From the cell containing the given text, extract its center point as [x, y] coordinate. 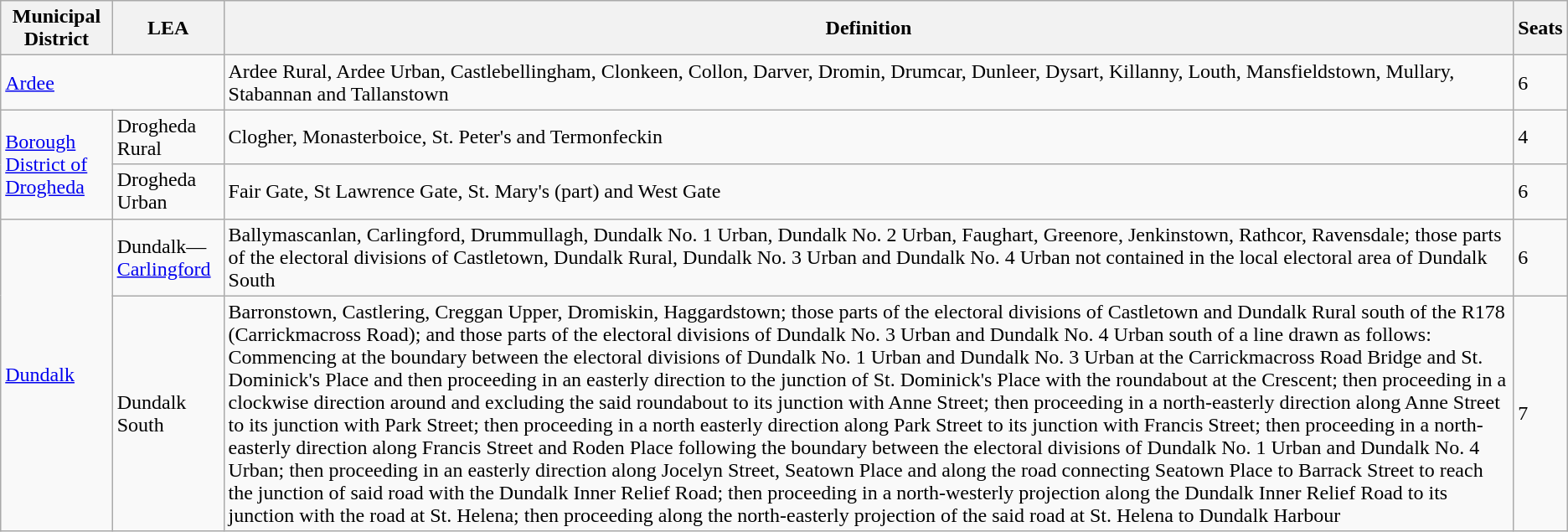
Clogher, Monasterboice, St. Peter's and Termonfeckin [869, 137]
Fair Gate, St Lawrence Gate, St. Mary's (part) and West Gate [869, 191]
4 [1540, 137]
Drogheda Urban [168, 191]
Dundalk South [168, 414]
Definition [869, 28]
Dundalk [57, 375]
Dundalk—Carlingford [168, 257]
7 [1540, 414]
Borough District of Drogheda [57, 164]
Drogheda Rural [168, 137]
LEA [168, 28]
Seats [1540, 28]
Municipal District [57, 28]
Ardee [112, 82]
